Find where the given text appears and provide that cell's center as [X, Y] coordinate. 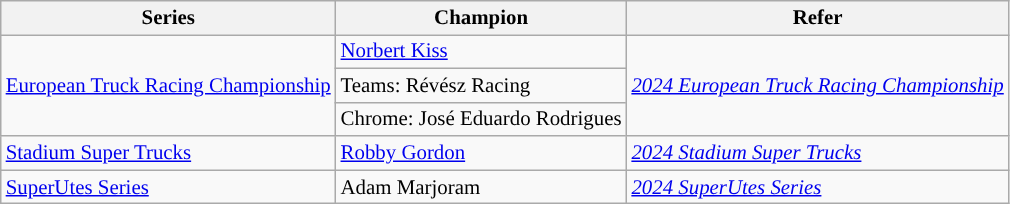
2024 Stadium Super Trucks [817, 153]
Chrome: José Eduardo Rodrigues [482, 119]
2024 European Truck Racing Championship [817, 85]
Champion [482, 18]
SuperUtes Series [168, 187]
2024 SuperUtes Series [817, 187]
Refer [817, 18]
Stadium Super Trucks [168, 153]
Robby Gordon [482, 153]
Series [168, 18]
Adam Marjoram [482, 187]
Teams: Révész Racing [482, 85]
Norbert Kiss [482, 51]
European Truck Racing Championship [168, 85]
